Determine the (X, Y) coordinate at the center of the cell enclosing the given text.  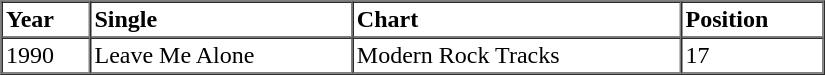
Modern Rock Tracks (516, 56)
Chart (516, 20)
Single (221, 20)
17 (752, 56)
Leave Me Alone (221, 56)
Year (46, 20)
1990 (46, 56)
Position (752, 20)
